Extract the [X, Y] coordinate from the center of the cell holding the provided text.  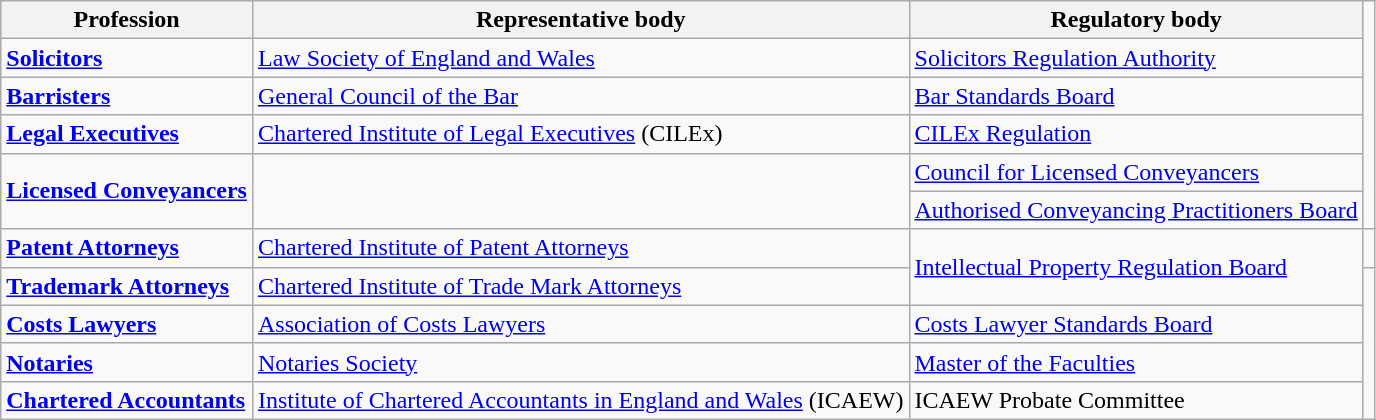
Notaries Society [580, 362]
Chartered Institute of Patent Attorneys [580, 248]
Costs Lawyers [127, 324]
Association of Costs Lawyers [580, 324]
Trademark Attorneys [127, 286]
Patent Attorneys [127, 248]
Costs Lawyer Standards Board [1136, 324]
Bar Standards Board [1136, 96]
Licensed Conveyancers [127, 191]
Notaries [127, 362]
Authorised Conveyancing Practitioners Board [1136, 210]
Chartered Institute of Trade Mark Attorneys [580, 286]
Representative body [580, 20]
Master of the Faculties [1136, 362]
Solicitors Regulation Authority [1136, 58]
Council for Licensed Conveyancers [1136, 172]
Law Society of England and Wales [580, 58]
CILEx Regulation [1136, 134]
Institute of Chartered Accountants in England and Wales (ICAEW) [580, 400]
Intellectual Property Regulation Board [1136, 267]
Barristers [127, 96]
General Council of the Bar [580, 96]
ICAEW Probate Committee [1136, 400]
Chartered Institute of Legal Executives (CILEx) [580, 134]
Profession [127, 20]
Legal Executives [127, 134]
Solicitors [127, 58]
Chartered Accountants [127, 400]
Regulatory body [1136, 20]
